Locate the cell with the specified text and output its (x, y) center coordinate. 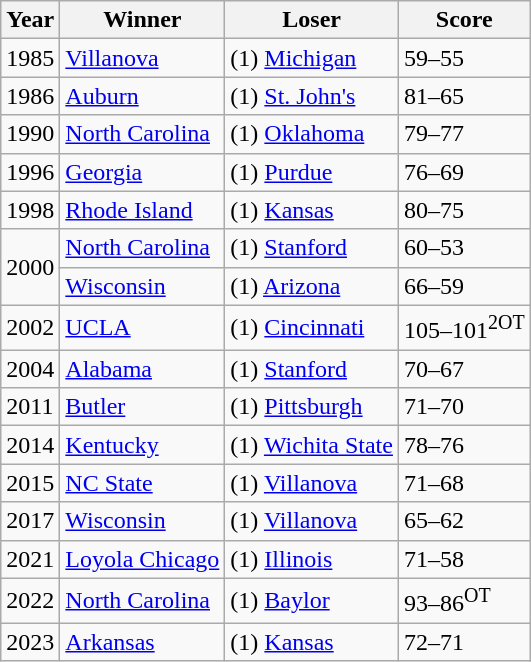
1986 (30, 96)
81–65 (464, 96)
(1) Wichita State (312, 445)
80–75 (464, 210)
2015 (30, 483)
2002 (30, 328)
Butler (142, 407)
Year (30, 20)
60–53 (464, 248)
79–77 (464, 134)
Score (464, 20)
1990 (30, 134)
2000 (30, 267)
71–68 (464, 483)
93–86OT (464, 600)
66–59 (464, 286)
Rhode Island (142, 210)
70–67 (464, 369)
2023 (30, 642)
(1) Illinois (312, 559)
65–62 (464, 521)
Georgia (142, 172)
UCLA (142, 328)
(1) Pittsburgh (312, 407)
2014 (30, 445)
2022 (30, 600)
1998 (30, 210)
2017 (30, 521)
76–69 (464, 172)
Loyola Chicago (142, 559)
59–55 (464, 58)
105–1012OT (464, 328)
Loser (312, 20)
72–71 (464, 642)
1985 (30, 58)
(1) Michigan (312, 58)
2011 (30, 407)
2004 (30, 369)
Arkansas (142, 642)
1996 (30, 172)
Villanova (142, 58)
(1) St. John's (312, 96)
Auburn (142, 96)
Kentucky (142, 445)
(1) Arizona (312, 286)
Alabama (142, 369)
(1) Oklahoma (312, 134)
(1) Purdue (312, 172)
71–58 (464, 559)
Winner (142, 20)
(1) Cincinnati (312, 328)
NC State (142, 483)
78–76 (464, 445)
(1) Baylor (312, 600)
2021 (30, 559)
71–70 (464, 407)
